Provide the [x, y] coordinate of the cell's center where the given text is located.  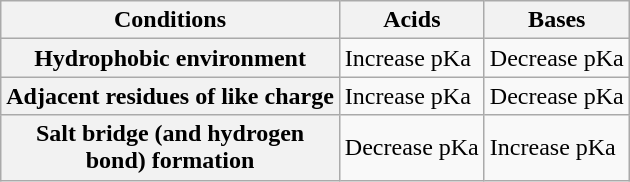
Salt bridge (and hydrogen bond) formation [170, 148]
Acids [412, 20]
Conditions [170, 20]
Adjacent residues of like charge [170, 96]
Bases [556, 20]
Hydrophobic environment [170, 58]
